Search for the cell housing the specified text and yield its [x, y] center coordinate. 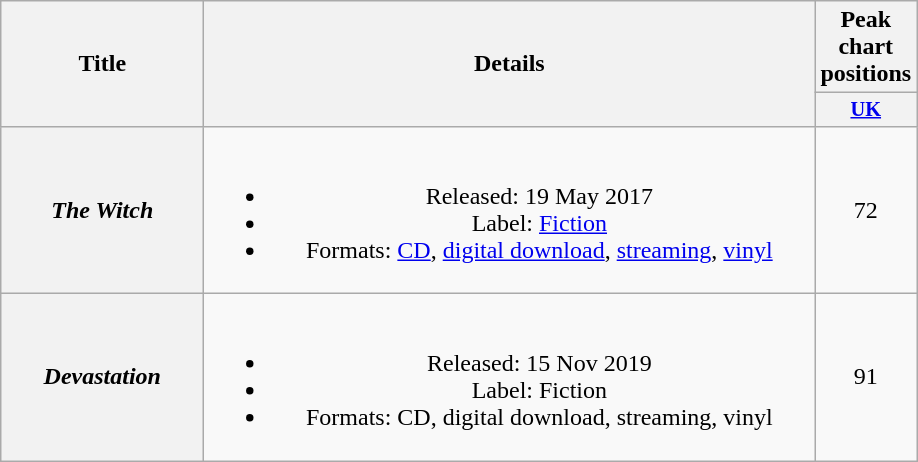
Devastation [102, 378]
Released: 15 Nov 2019Label: FictionFormats: CD, digital download, streaming, vinyl [510, 378]
The Witch [102, 210]
72 [866, 210]
Released: 19 May 2017Label: FictionFormats: CD, digital download, streaming, vinyl [510, 210]
Title [102, 64]
Details [510, 64]
91 [866, 378]
Peak chart positions [866, 47]
UK [866, 110]
